From the cell containing the given text, extract its center point as (X, Y) coordinate. 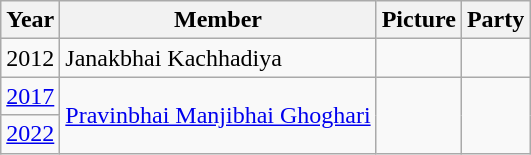
2012 (30, 58)
Member (218, 20)
Party (495, 20)
Pravinbhai Manjibhai Ghoghari (218, 115)
Year (30, 20)
Picture (418, 20)
2017 (30, 96)
2022 (30, 134)
Janakbhai Kachhadiya (218, 58)
